Detect which cell encompasses the target text, then output its [X, Y] center coordinate. 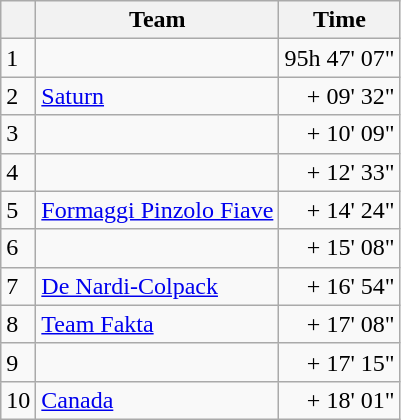
1 [18, 58]
+ 09' 32" [340, 96]
95h 47' 07" [340, 58]
4 [18, 172]
10 [18, 400]
7 [18, 286]
3 [18, 134]
+ 12' 33" [340, 172]
8 [18, 324]
De Nardi-Colpack [158, 286]
2 [18, 96]
Time [340, 20]
Canada [158, 400]
6 [18, 248]
+ 17' 15" [340, 362]
+ 15' 08" [340, 248]
+ 14' 24" [340, 210]
+ 17' 08" [340, 324]
+ 18' 01" [340, 400]
Team [158, 20]
Team Fakta [158, 324]
9 [18, 362]
+ 10' 09" [340, 134]
+ 16' 54" [340, 286]
Saturn [158, 96]
Formaggi Pinzolo Fiave [158, 210]
5 [18, 210]
